For the text-containing cell, return its midpoint in (x, y) coordinate format. 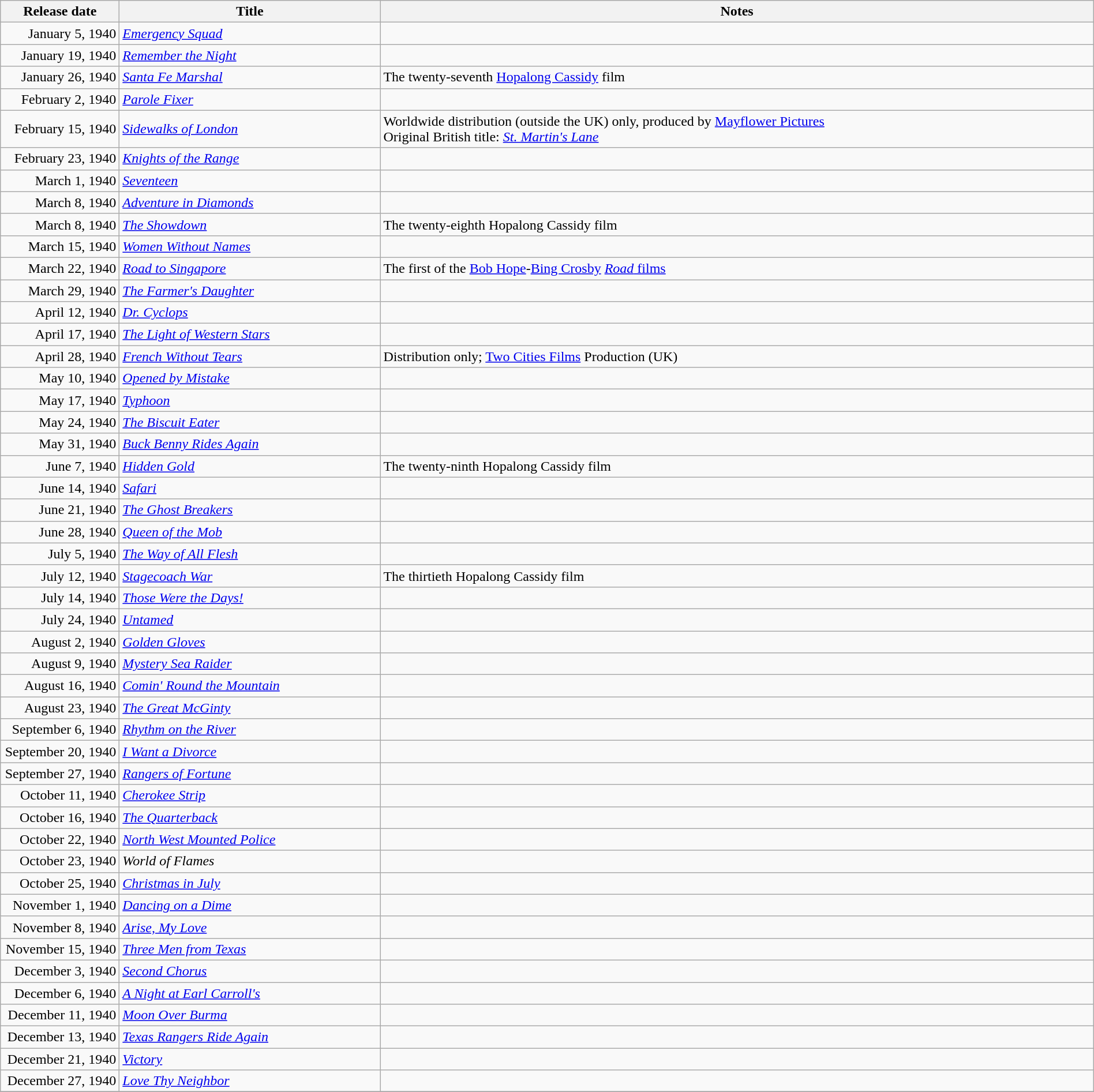
June 21, 1940 (60, 510)
Victory (250, 1059)
The Farmer's Daughter (250, 290)
May 10, 1940 (60, 378)
Rangers of Fortune (250, 774)
Title (250, 12)
Hidden Gold (250, 466)
The Biscuit Eater (250, 422)
Golden Gloves (250, 642)
A Night at Earl Carroll's (250, 993)
January 26, 1940 (60, 77)
September 6, 1940 (60, 730)
October 11, 1940 (60, 795)
Santa Fe Marshal (250, 77)
February 2, 1940 (60, 99)
Seventeen (250, 181)
Opened by Mistake (250, 378)
The twenty-ninth Hopalong Cassidy film (737, 466)
March 29, 1940 (60, 290)
Moon Over Burma (250, 1015)
Notes (737, 12)
Dancing on a Dime (250, 905)
Texas Rangers Ride Again (250, 1037)
December 11, 1940 (60, 1015)
April 28, 1940 (60, 357)
Typhoon (250, 400)
The Way of All Flesh (250, 554)
September 20, 1940 (60, 752)
The Showdown (250, 224)
Sidewalks of London (250, 129)
The Great McGinty (250, 708)
Adventure in Diamonds (250, 202)
March 1, 1940 (60, 181)
April 12, 1940 (60, 313)
December 21, 1940 (60, 1059)
December 13, 1940 (60, 1037)
Rhythm on the River (250, 730)
Parole Fixer (250, 99)
The Quarterback (250, 817)
November 15, 1940 (60, 949)
August 23, 1940 (60, 708)
Road to Singapore (250, 268)
World of Flames (250, 861)
Cherokee Strip (250, 795)
The twenty-eighth Hopalong Cassidy film (737, 224)
October 23, 1940 (60, 861)
July 5, 1940 (60, 554)
Christmas in July (250, 883)
October 22, 1940 (60, 839)
July 24, 1940 (60, 620)
January 19, 1940 (60, 55)
Remember the Night (250, 55)
Buck Benny Rides Again (250, 444)
Release date (60, 12)
North West Mounted Police (250, 839)
January 5, 1940 (60, 33)
Arise, My Love (250, 927)
August 2, 1940 (60, 642)
July 12, 1940 (60, 576)
Stagecoach War (250, 576)
March 15, 1940 (60, 246)
Knights of the Range (250, 159)
August 9, 1940 (60, 664)
November 8, 1940 (60, 927)
Untamed (250, 620)
The Light of Western Stars (250, 335)
October 25, 1940 (60, 883)
May 31, 1940 (60, 444)
Worldwide distribution (outside the UK) only, produced by Mayflower PicturesOriginal British title: St. Martin's Lane (737, 129)
Safari (250, 488)
July 14, 1940 (60, 598)
May 17, 1940 (60, 400)
Comin' Round the Mountain (250, 686)
March 22, 1940 (60, 268)
The Ghost Breakers (250, 510)
Distribution only; Two Cities Films Production (UK) (737, 357)
Mystery Sea Raider (250, 664)
August 16, 1940 (60, 686)
June 14, 1940 (60, 488)
December 3, 1940 (60, 971)
November 1, 1940 (60, 905)
December 27, 1940 (60, 1081)
Emergency Squad (250, 33)
Love Thy Neighbor (250, 1081)
The twenty-seventh Hopalong Cassidy film (737, 77)
June 28, 1940 (60, 532)
May 24, 1940 (60, 422)
Queen of the Mob (250, 532)
June 7, 1940 (60, 466)
December 6, 1940 (60, 993)
Second Chorus (250, 971)
French Without Tears (250, 357)
Women Without Names (250, 246)
The first of the Bob Hope-Bing Crosby Road films (737, 268)
February 23, 1940 (60, 159)
October 16, 1940 (60, 817)
September 27, 1940 (60, 774)
Those Were the Days! (250, 598)
Dr. Cyclops (250, 313)
April 17, 1940 (60, 335)
I Want a Divorce (250, 752)
Three Men from Texas (250, 949)
The thirtieth Hopalong Cassidy film (737, 576)
February 15, 1940 (60, 129)
